Pinpoint the cell where the given text exists, returning its [x, y] midpoint coordinate. 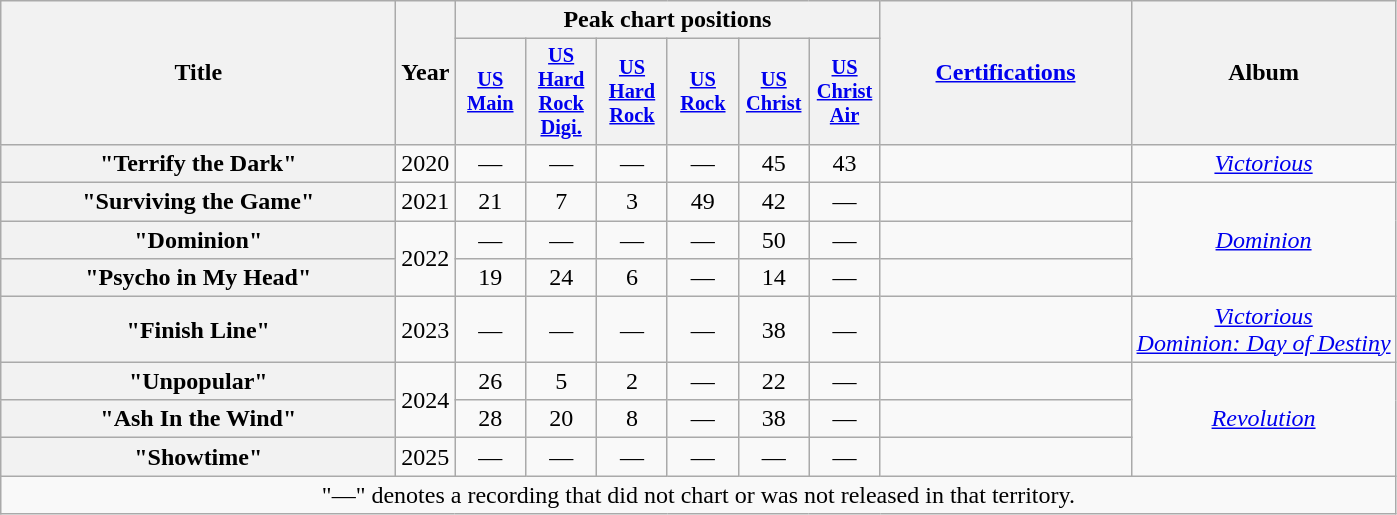
22 [774, 381]
VictoriousDominion: Day of Destiny [1264, 330]
USMain [490, 92]
24 [562, 278]
"Finish Line" [198, 330]
Peak chart positions [668, 20]
42 [774, 202]
"Unpopular" [198, 381]
26 [490, 381]
6 [632, 278]
USHardRockDigi. [562, 92]
"—" denotes a recording that did not chart or was not released in that territory. [698, 495]
28 [490, 419]
5 [562, 381]
Year [426, 73]
"Terrify the Dark" [198, 163]
8 [632, 419]
2 [632, 381]
43 [844, 163]
USHardRock [632, 92]
"Dominion" [198, 240]
USChrist [774, 92]
2023 [426, 330]
14 [774, 278]
Album [1264, 73]
"Psycho in My Head" [198, 278]
Revolution [1264, 419]
19 [490, 278]
2025 [426, 457]
Title [198, 73]
45 [774, 163]
Certifications [1006, 73]
USRock [702, 92]
3 [632, 202]
Dominion [1264, 240]
2024 [426, 400]
21 [490, 202]
"Surviving the Game" [198, 202]
2021 [426, 202]
2022 [426, 259]
USChristAir [844, 92]
2020 [426, 163]
49 [702, 202]
50 [774, 240]
7 [562, 202]
"Ash In the Wind" [198, 419]
Victorious [1264, 163]
"Showtime" [198, 457]
20 [562, 419]
